Capture the cell that displays the provided text and extract its [X, Y] central coordinate. 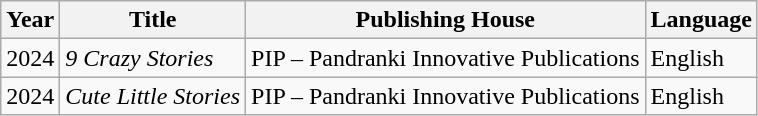
Cute Little Stories [153, 96]
Year [30, 20]
Language [701, 20]
9 Crazy Stories [153, 58]
Title [153, 20]
Publishing House [446, 20]
